Return the (X, Y) coordinate for the center point of the cell that contains the specified text.  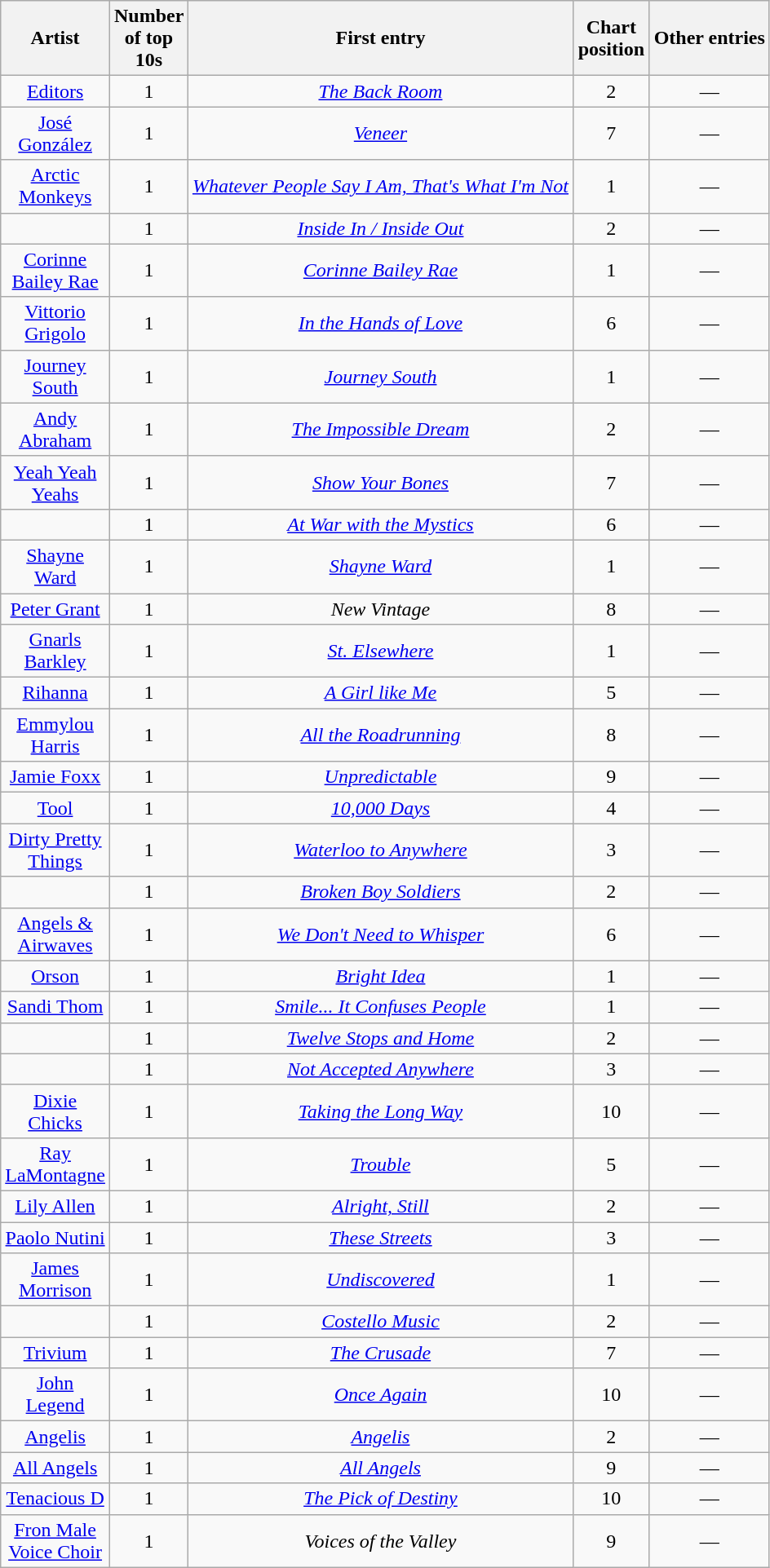
All the Roadrunning (380, 735)
Emmylou Harris (55, 735)
The Back Room (380, 91)
The Impossible Dream (380, 429)
Smile... It Confuses People (380, 1007)
Jamie Foxx (55, 777)
Sandi Thom (55, 1007)
New Vintage (380, 609)
Fron Male Voice Choir (55, 1541)
A Girl like Me (380, 693)
The Crusade (380, 1353)
Number of top 10s (148, 38)
Inside In / Inside Out (380, 228)
Show Your Bones (380, 483)
Dirty Pretty Things (55, 850)
Trivium (55, 1353)
Twelve Stops and Home (380, 1038)
Trouble (380, 1164)
At War with the Mystics (380, 524)
The Pick of Destiny (380, 1499)
Gnarls Barkley (55, 651)
Chart position (612, 38)
St. Elsewhere (380, 651)
Dixie Chicks (55, 1111)
Whatever People Say I Am, That's What I'm Not (380, 186)
Peter Grant (55, 609)
Other entries (710, 38)
Undiscovered (380, 1280)
Costello Music (380, 1322)
Veneer (380, 134)
Waterloo to Anywhere (380, 850)
Taking the Long Way (380, 1111)
Unpredictable (380, 777)
Not Accepted Anywhere (380, 1069)
Editors (55, 91)
John Legend (55, 1394)
Angels & Airwaves (55, 934)
Tenacious D (55, 1499)
Once Again (380, 1394)
These Streets (380, 1237)
Rihanna (55, 693)
Vittorio Grigolo (55, 323)
Lily Allen (55, 1206)
Andy Abraham (55, 429)
First entry (380, 38)
Paolo Nutini (55, 1237)
10,000 Days (380, 808)
Orson (55, 976)
4 (612, 808)
Artist (55, 38)
Ray LaMontagne (55, 1164)
Yeah Yeah Yeahs (55, 483)
Alright, Still (380, 1206)
We Don't Need to Whisper (380, 934)
Arctic Monkeys (55, 186)
James Morrison (55, 1280)
Bright Idea (380, 976)
José González (55, 134)
In the Hands of Love (380, 323)
Broken Boy Soldiers (380, 892)
Voices of the Valley (380, 1541)
Tool (55, 808)
